For the text-containing cell, return its midpoint in [X, Y] coordinate format. 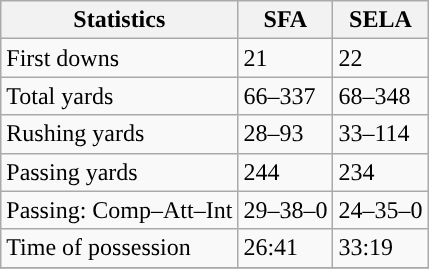
33:19 [380, 248]
244 [286, 172]
21 [286, 58]
Passing yards [120, 172]
SELA [380, 20]
24–35–0 [380, 210]
Passing: Comp–Att–Int [120, 210]
29–38–0 [286, 210]
66–337 [286, 96]
Statistics [120, 20]
68–348 [380, 96]
22 [380, 58]
Time of possession [120, 248]
Rushing yards [120, 134]
First downs [120, 58]
234 [380, 172]
28–93 [286, 134]
SFA [286, 20]
26:41 [286, 248]
33–114 [380, 134]
Total yards [120, 96]
